Scan for the cell matching the given text and deliver its [x, y] coordinate at center. 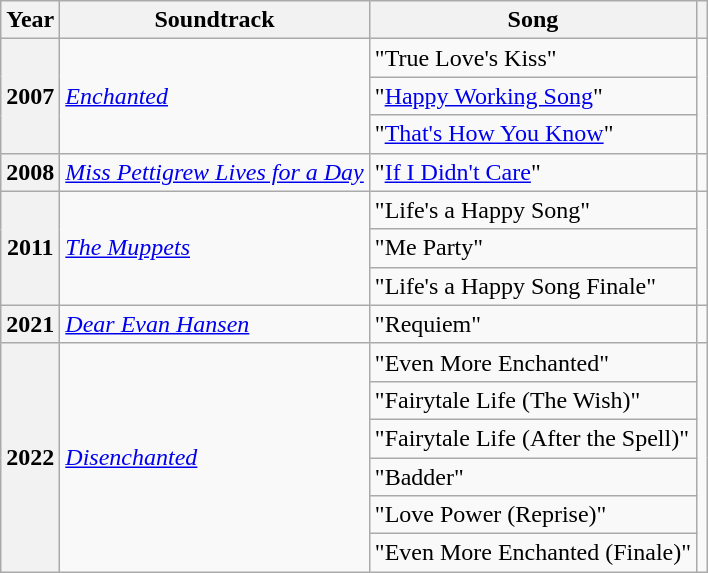
"Happy Working Song" [532, 96]
Enchanted [214, 96]
Song [532, 20]
"True Love's Kiss" [532, 58]
2011 [30, 248]
"Even More Enchanted" [532, 362]
2022 [30, 457]
Dear Evan Hansen [214, 324]
"Fairytale Life (The Wish)" [532, 400]
Soundtrack [214, 20]
"Life's a Happy Song" [532, 210]
"Fairytale Life (After the Spell)" [532, 438]
Year [30, 20]
2021 [30, 324]
Disenchanted [214, 457]
"Love Power (Reprise)" [532, 515]
2008 [30, 172]
"Requiem" [532, 324]
"If I Didn't Care" [532, 172]
"Badder" [532, 477]
Miss Pettigrew Lives for a Day [214, 172]
"Life's a Happy Song Finale" [532, 286]
2007 [30, 96]
"Me Party" [532, 248]
"That's How You Know" [532, 134]
"Even More Enchanted (Finale)" [532, 553]
The Muppets [214, 248]
